Identify which cell holds the provided text, then report its [x, y] central coordinate. 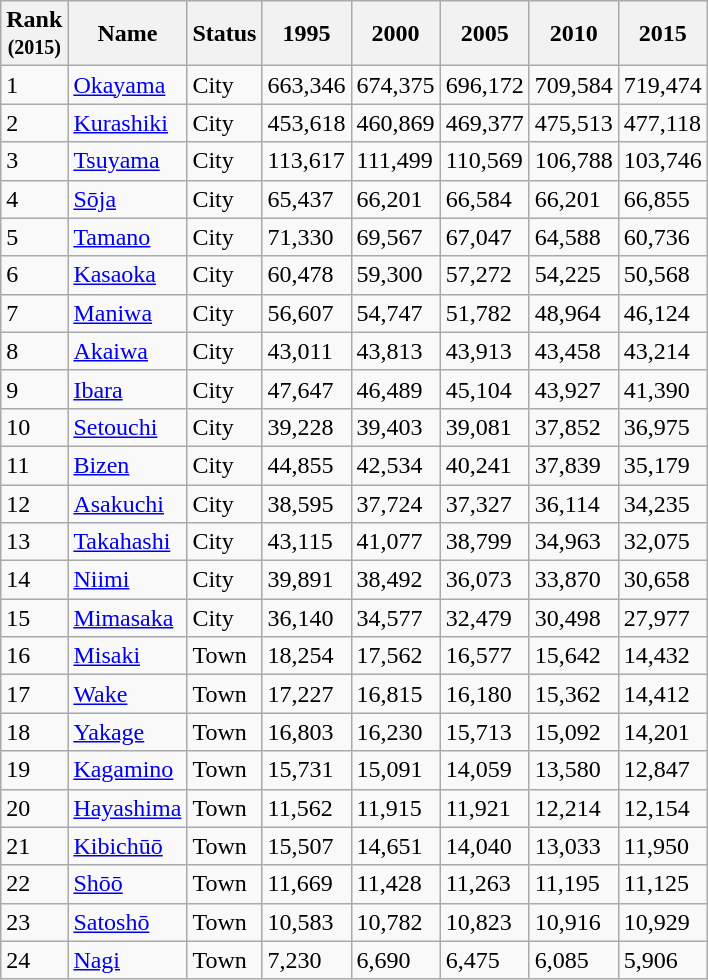
33,870 [574, 580]
Akaiwa [128, 351]
43,927 [574, 389]
65,437 [306, 199]
11,125 [662, 884]
20 [34, 808]
13,580 [574, 770]
13 [34, 542]
50,568 [662, 275]
66,855 [662, 199]
Asakuchi [128, 503]
40,241 [484, 465]
8 [34, 351]
56,607 [306, 313]
37,327 [484, 503]
Nagi [128, 960]
57,272 [484, 275]
719,474 [662, 85]
Kagamino [128, 770]
453,618 [306, 123]
12 [34, 503]
27,977 [662, 618]
22 [34, 884]
14,651 [396, 846]
11,195 [574, 884]
10,929 [662, 922]
Name [128, 34]
11,562 [306, 808]
6 [34, 275]
Rank(2015) [34, 34]
Maniwa [128, 313]
15,092 [574, 732]
36,114 [574, 503]
11,263 [484, 884]
475,513 [574, 123]
14,412 [662, 694]
64,588 [574, 237]
14,201 [662, 732]
709,584 [574, 85]
41,390 [662, 389]
11 [34, 465]
34,235 [662, 503]
674,375 [396, 85]
Kurashiki [128, 123]
15,731 [306, 770]
Mimasaka [128, 618]
37,852 [574, 427]
14,059 [484, 770]
Status [224, 34]
17 [34, 694]
5 [34, 237]
32,075 [662, 542]
15,507 [306, 846]
2000 [396, 34]
12,154 [662, 808]
Hayashima [128, 808]
Tamano [128, 237]
34,577 [396, 618]
Takahashi [128, 542]
10,823 [484, 922]
1995 [306, 34]
6,475 [484, 960]
43,913 [484, 351]
106,788 [574, 161]
2010 [574, 34]
43,458 [574, 351]
30,658 [662, 580]
Ibara [128, 389]
30,498 [574, 618]
36,975 [662, 427]
21 [34, 846]
18 [34, 732]
663,346 [306, 85]
45,104 [484, 389]
41,077 [396, 542]
71,330 [306, 237]
14,040 [484, 846]
10 [34, 427]
Wake [128, 694]
46,124 [662, 313]
38,595 [306, 503]
Yakage [128, 732]
11,428 [396, 884]
16,577 [484, 656]
12,214 [574, 808]
43,813 [396, 351]
111,499 [396, 161]
44,855 [306, 465]
43,115 [306, 542]
Satoshō [128, 922]
60,736 [662, 237]
15,642 [574, 656]
34,963 [574, 542]
Sōja [128, 199]
103,746 [662, 161]
Tsuyama [128, 161]
11,950 [662, 846]
59,300 [396, 275]
11,915 [396, 808]
48,964 [574, 313]
469,377 [484, 123]
10,583 [306, 922]
43,011 [306, 351]
10,782 [396, 922]
54,225 [574, 275]
14,432 [662, 656]
11,921 [484, 808]
2 [34, 123]
46,489 [396, 389]
17,562 [396, 656]
54,747 [396, 313]
5,906 [662, 960]
7 [34, 313]
66,584 [484, 199]
37,724 [396, 503]
Setouchi [128, 427]
36,140 [306, 618]
39,228 [306, 427]
19 [34, 770]
17,227 [306, 694]
477,118 [662, 123]
2015 [662, 34]
1 [34, 85]
43,214 [662, 351]
110,569 [484, 161]
10,916 [574, 922]
2005 [484, 34]
37,839 [574, 465]
47,647 [306, 389]
32,479 [484, 618]
39,081 [484, 427]
36,073 [484, 580]
14 [34, 580]
Niimi [128, 580]
15,091 [396, 770]
24 [34, 960]
39,403 [396, 427]
15,713 [484, 732]
Shōō [128, 884]
696,172 [484, 85]
113,617 [306, 161]
Kibichūō [128, 846]
9 [34, 389]
3 [34, 161]
13,033 [574, 846]
15,362 [574, 694]
Bizen [128, 465]
38,799 [484, 542]
6,690 [396, 960]
Misaki [128, 656]
7,230 [306, 960]
42,534 [396, 465]
6,085 [574, 960]
Okayama [128, 85]
69,567 [396, 237]
11,669 [306, 884]
51,782 [484, 313]
16,815 [396, 694]
Kasaoka [128, 275]
460,869 [396, 123]
39,891 [306, 580]
67,047 [484, 237]
35,179 [662, 465]
15 [34, 618]
60,478 [306, 275]
16,230 [396, 732]
18,254 [306, 656]
16 [34, 656]
16,803 [306, 732]
12,847 [662, 770]
23 [34, 922]
38,492 [396, 580]
4 [34, 199]
16,180 [484, 694]
